Output the [X, Y] coordinate of the center of the cell containing the given text.  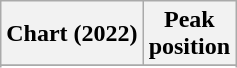
Peakposition [189, 34]
Chart (2022) [72, 34]
